Locate the cell with the specified text and output its [x, y] center coordinate. 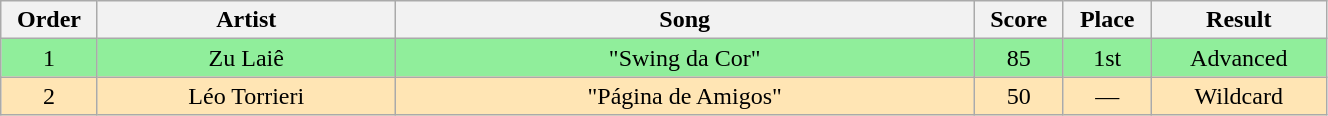
Song [684, 20]
Léo Torrieri [246, 96]
Artist [246, 20]
— [1107, 96]
1st [1107, 58]
Score [1018, 20]
2 [49, 96]
Advanced [1238, 58]
Zu Laiê [246, 58]
1 [49, 58]
"Página de Amigos" [684, 96]
"Swing da Cor" [684, 58]
Order [49, 20]
50 [1018, 96]
Wildcard [1238, 96]
Result [1238, 20]
85 [1018, 58]
Place [1107, 20]
